Detect which cell encompasses the target text, then output its (X, Y) center coordinate. 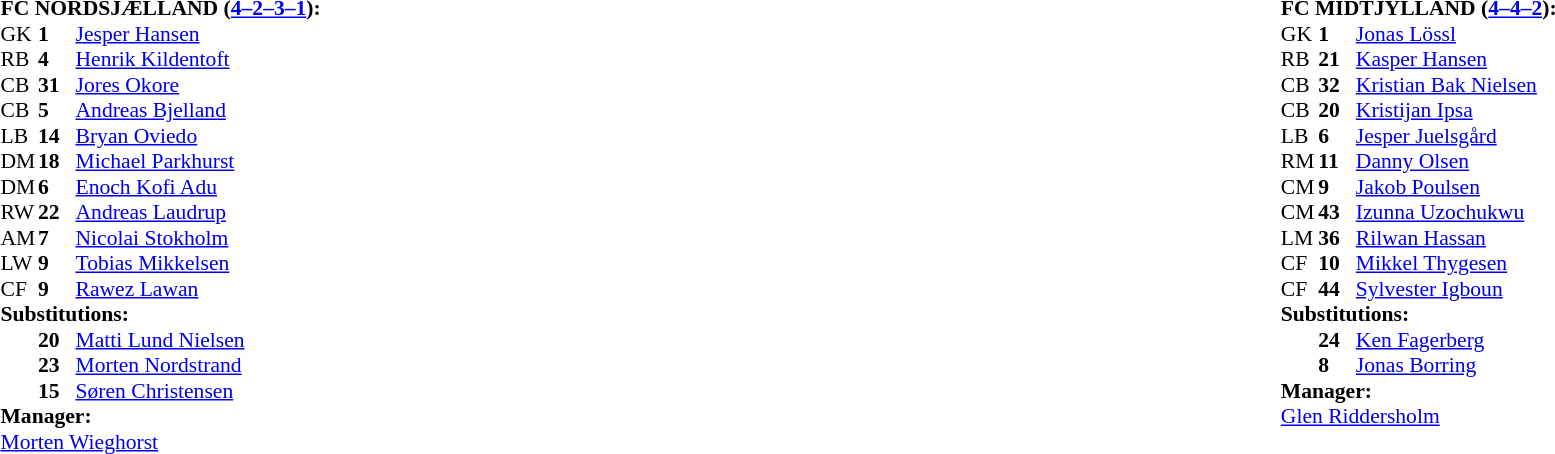
Matti Lund Nielsen (198, 340)
Manager: (160, 417)
15 (57, 391)
Jores Okore (198, 85)
Søren Christensen (198, 391)
7 (57, 238)
24 (1337, 340)
Rawez Lawan (198, 289)
11 (1337, 161)
RM (1300, 161)
5 (57, 111)
8 (1337, 365)
14 (57, 136)
LW (19, 263)
Enoch Kofi Adu (198, 187)
LM (1300, 238)
36 (1337, 238)
Morten Nordstrand (198, 365)
RW (19, 213)
44 (1337, 289)
Michael Parkhurst (198, 161)
Jesper Hansen (198, 34)
AM (19, 238)
18 (57, 161)
Henrik Kildentoft (198, 59)
23 (57, 365)
43 (1337, 213)
10 (1337, 263)
31 (57, 85)
32 (1337, 85)
Substitutions: (160, 315)
Andreas Bjelland (198, 111)
Nicolai Stokholm (198, 238)
4 (57, 59)
22 (57, 213)
Bryan Oviedo (198, 136)
Tobias Mikkelsen (198, 263)
21 (1337, 59)
Andreas Laudrup (198, 213)
